Identify which cell holds the provided text, then report its [x, y] central coordinate. 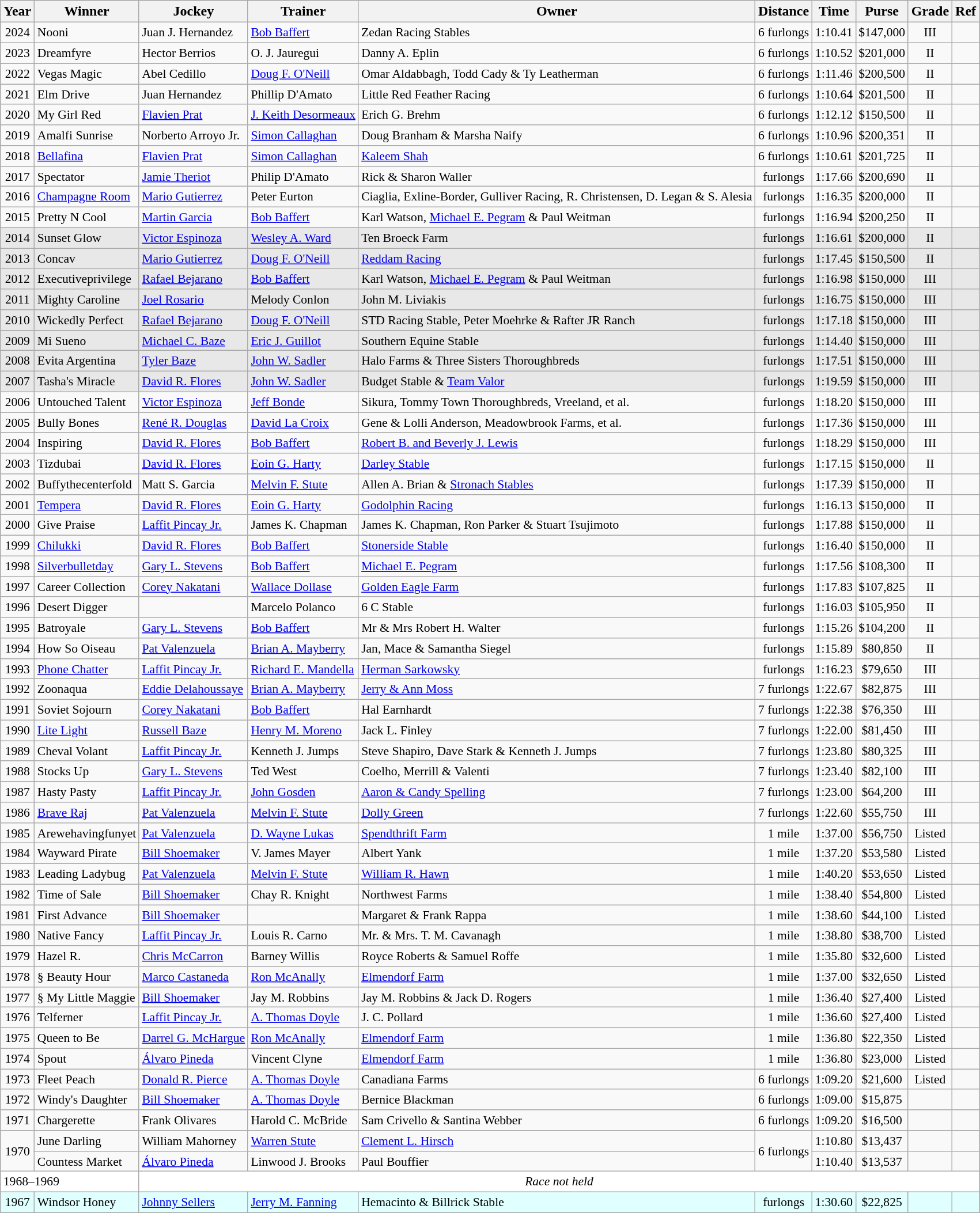
1:38.80 [834, 935]
$76,350 [881, 710]
Leading Ladybug [87, 874]
Hasty Pasty [87, 792]
Ciaglia, Exline-Border, Gulliver Racing, R. Christensen, D. Legan & S. Alesia [557, 197]
1967 [17, 1202]
Time of Sale [87, 894]
Eddie Delahoussaye [194, 689]
Lite Light [87, 730]
$32,600 [881, 956]
1:16.23 [834, 669]
Ref [966, 12]
$201,500 [881, 94]
2006 [17, 402]
$82,875 [881, 689]
Royce Roberts & Samuel Roffe [557, 956]
1:15.89 [834, 649]
John Gosden [303, 792]
Year [17, 12]
1989 [17, 751]
1:22.60 [834, 813]
Jack L. Finley [557, 730]
Southern Equine Stable [557, 340]
1972 [17, 1100]
1:16.75 [834, 300]
Rick & Sharon Waller [557, 176]
1:37.20 [834, 854]
Michael E. Pegram [557, 566]
Mi Sueno [87, 340]
Jay M. Robbins [303, 997]
Henry M. Moreno [303, 730]
1:16.03 [834, 607]
1988 [17, 771]
Mr. & Mrs. T. M. Cavanagh [557, 935]
1:09.00 [834, 1100]
Steve Shapiro, Dave Stark & Kenneth J. Jumps [557, 751]
Allen A. Brian & Stronach Stables [557, 484]
Matt S. Garcia [194, 484]
$147,000 [881, 33]
My Girl Red [87, 115]
Margaret & Frank Rappa [557, 915]
1:10.41 [834, 33]
Hazel R. [87, 956]
1975 [17, 1038]
Richard E. Mandella [303, 669]
$56,750 [881, 833]
David La Croix [303, 423]
1:17.45 [834, 259]
$23,000 [881, 1059]
1:16.13 [834, 505]
Pretty N Cool [87, 217]
Marcelo Polanco [303, 607]
Juan J. Hernandez [194, 33]
1:22.00 [834, 730]
$22,350 [881, 1038]
Gene & Lolli Anderson, Meadowbrook Farms, et al. [557, 423]
Time [834, 12]
Jay M. Robbins & Jack D. Rogers [557, 997]
James K. Chapman [303, 525]
1993 [17, 669]
Mr & Mrs Robert H. Walter [557, 628]
Cheval Volant [87, 751]
Hemacinto & Billrick Stable [557, 1202]
Harold C. McBride [303, 1120]
1:17.56 [834, 566]
Chargerette [87, 1120]
1:40.20 [834, 874]
1987 [17, 792]
Queen to Be [87, 1038]
Trainer [303, 12]
$201,000 [881, 53]
J. Keith Desormeaux [303, 115]
1979 [17, 956]
$32,650 [881, 977]
2001 [17, 505]
$80,850 [881, 649]
1:23.80 [834, 751]
1:17.88 [834, 525]
$81,450 [881, 730]
2012 [17, 279]
Robert B. and Beverly J. Lewis [557, 443]
Give Praise [87, 525]
1:18.29 [834, 443]
Grade [930, 12]
$16,500 [881, 1120]
6 C Stable [557, 607]
Winner [87, 12]
Batroyale [87, 628]
Phillip D'Amato [303, 94]
Erich G. Brehm [557, 115]
1:10.61 [834, 156]
Jockey [194, 12]
Windy's Daughter [87, 1100]
1976 [17, 1018]
Philip D'Amato [303, 176]
§ My Little Maggie [87, 997]
Stonerside Stable [557, 545]
Career Collection [87, 587]
$21,600 [881, 1079]
Norberto Arroyo Jr. [194, 135]
Abel Cedillo [194, 74]
1:23.40 [834, 771]
Chilukki [87, 545]
Canadiana Farms [557, 1079]
Tizdubai [87, 464]
Jerry & Ann Moss [557, 689]
$53,650 [881, 874]
Executiveprivilege [87, 279]
1973 [17, 1079]
1:17.15 [834, 464]
2003 [17, 464]
$22,825 [881, 1202]
Elm Drive [87, 94]
D. Wayne Lukas [303, 833]
Bernice Blackman [557, 1100]
Darley Stable [557, 464]
$200,690 [881, 176]
Eric J. Guillot [303, 340]
René R. Douglas [194, 423]
1978 [17, 977]
Herman Sarkowsky [557, 669]
2007 [17, 381]
1:10.52 [834, 53]
Tasha's Miracle [87, 381]
1996 [17, 607]
How So Oiseau [87, 649]
2019 [17, 135]
Owner [557, 12]
2016 [17, 197]
2002 [17, 484]
John M. Liviakis [557, 300]
2010 [17, 320]
Distance [784, 12]
Chay R. Knight [303, 894]
Reddam Racing [557, 259]
1:16.98 [834, 279]
William R. Hawn [557, 874]
Albert Yank [557, 854]
1998 [17, 566]
Spout [87, 1059]
Untouched Talent [87, 402]
$55,750 [881, 813]
1995 [17, 628]
Halo Farms & Three Sisters Thoroughbreds [557, 361]
1:12.12 [834, 115]
2024 [17, 33]
2008 [17, 361]
Omar Aldabbagh, Todd Cady & Ty Leatherman [557, 74]
1:23.00 [834, 792]
$82,100 [881, 771]
1:17.66 [834, 176]
Aaron & Candy Spelling [557, 792]
Silverbulletday [87, 566]
Michael C. Baze [194, 340]
Dreamfyre [87, 53]
Bully Bones [87, 423]
1:30.60 [834, 1202]
1994 [17, 649]
1:10.80 [834, 1141]
Linwood J. Brooks [303, 1161]
Inspiring [87, 443]
Warren Stute [303, 1141]
1990 [17, 730]
Bellafina [87, 156]
2017 [17, 176]
Russell Baze [194, 730]
1:22.67 [834, 689]
1:15.26 [834, 628]
$15,875 [881, 1100]
1:19.59 [834, 381]
1997 [17, 587]
Coelho, Merrill & Valenti [557, 771]
Marco Castaneda [194, 977]
1991 [17, 710]
1:17.36 [834, 423]
Wallace Dollase [303, 587]
Tyler Baze [194, 361]
2022 [17, 74]
Hector Berrios [194, 53]
O. J. Jauregui [303, 53]
Joel Rosario [194, 300]
Arewehavingfunyet [87, 833]
Hal Earnhardt [557, 710]
Sam Crivello & Santina Webber [557, 1120]
Budget Stable & Team Valor [557, 381]
Frank Olivares [194, 1120]
First Advance [87, 915]
Telferner [87, 1018]
Juan Hernandez [194, 94]
STD Racing Stable, Peter Moehrke & Rafter JR Ranch [557, 320]
1977 [17, 997]
Doug Branham & Marsha Naify [557, 135]
Spectator [87, 176]
1984 [17, 854]
Little Red Feather Racing [557, 94]
1:17.83 [834, 587]
Martin Garcia [194, 217]
Sikura, Tommy Town Thoroughbreds, Vreeland, et al. [557, 402]
1:36.60 [834, 1018]
1980 [17, 935]
1:36.40 [834, 997]
Jan, Mace & Samantha Siegel [557, 649]
James K. Chapman, Ron Parker & Stuart Tsujimoto [557, 525]
William Mahorney [194, 1141]
$200,250 [881, 217]
2000 [17, 525]
2009 [17, 340]
Johnny Sellers [194, 1202]
Soviet Sojourn [87, 710]
$107,825 [881, 587]
2018 [17, 156]
Wesley A. Ward [303, 238]
Peter Eurton [303, 197]
Phone Chatter [87, 669]
Darrel G. McHargue [194, 1038]
Clement L. Hirsch [557, 1141]
2004 [17, 443]
Vincent Clyne [303, 1059]
§ Beauty Hour [87, 977]
J. C. Pollard [557, 1018]
2005 [17, 423]
2020 [17, 115]
2015 [17, 217]
1:10.64 [834, 94]
1:17.18 [834, 320]
$201,725 [881, 156]
Concav [87, 259]
Race not held [559, 1182]
1999 [17, 545]
Buffythecenterfold [87, 484]
Northwest Farms [557, 894]
Desert Digger [87, 607]
$80,325 [881, 751]
1:16.94 [834, 217]
Purse [881, 12]
1971 [17, 1120]
$53,580 [881, 854]
Danny A. Eplin [557, 53]
2014 [17, 238]
Vegas Magic [87, 74]
$13,537 [881, 1161]
Sunset Glow [87, 238]
Countess Market [87, 1161]
1:10.96 [834, 135]
Donald R. Pierce [194, 1079]
1:35.80 [834, 956]
$200,500 [881, 74]
Zedan Racing Stables [557, 33]
$64,200 [881, 792]
$105,950 [881, 607]
Fleet Peach [87, 1079]
1:10.40 [834, 1161]
1981 [17, 915]
1:14.40 [834, 340]
Dolly Green [557, 813]
Evita Argentina [87, 361]
Stocks Up [87, 771]
$44,100 [881, 915]
1992 [17, 689]
Chris McCarron [194, 956]
1:16.35 [834, 197]
$79,650 [881, 669]
Wickedly Perfect [87, 320]
Jamie Theriot [194, 176]
1:17.51 [834, 361]
$38,700 [881, 935]
Native Fancy [87, 935]
Melody Conlon [303, 300]
Barney Willis [303, 956]
Paul Bouffier [557, 1161]
2023 [17, 53]
$104,200 [881, 628]
1982 [17, 894]
1974 [17, 1059]
1985 [17, 833]
$13,437 [881, 1141]
Wayward Pirate [87, 854]
1986 [17, 813]
V. James Mayer [303, 854]
Louis R. Carno [303, 935]
Jerry M. Fanning [303, 1202]
Godolphin Racing [557, 505]
Jeff Bonde [303, 402]
1968–1969 [70, 1182]
Tempera [87, 505]
Ted West [303, 771]
Mighty Caroline [87, 300]
1:38.40 [834, 894]
Zoonaqua [87, 689]
Ten Broeck Farm [557, 238]
2021 [17, 94]
2013 [17, 259]
1:18.20 [834, 402]
1:38.60 [834, 915]
2011 [17, 300]
$54,800 [881, 894]
Amalfi Sunrise [87, 135]
1:17.39 [834, 484]
Kaleem Shah [557, 156]
$108,300 [881, 566]
$200,351 [881, 135]
Nooni [87, 33]
1:22.38 [834, 710]
Brave Raj [87, 813]
1:16.61 [834, 238]
Golden Eagle Farm [557, 587]
1:16.40 [834, 545]
Spendthrift Farm [557, 833]
1983 [17, 874]
Kenneth J. Jumps [303, 751]
June Darling [87, 1141]
Windsor Honey [87, 1202]
1970 [17, 1151]
1:11.46 [834, 74]
Champagne Room [87, 197]
